Find where the given text appears and provide that cell's center as [x, y] coordinate. 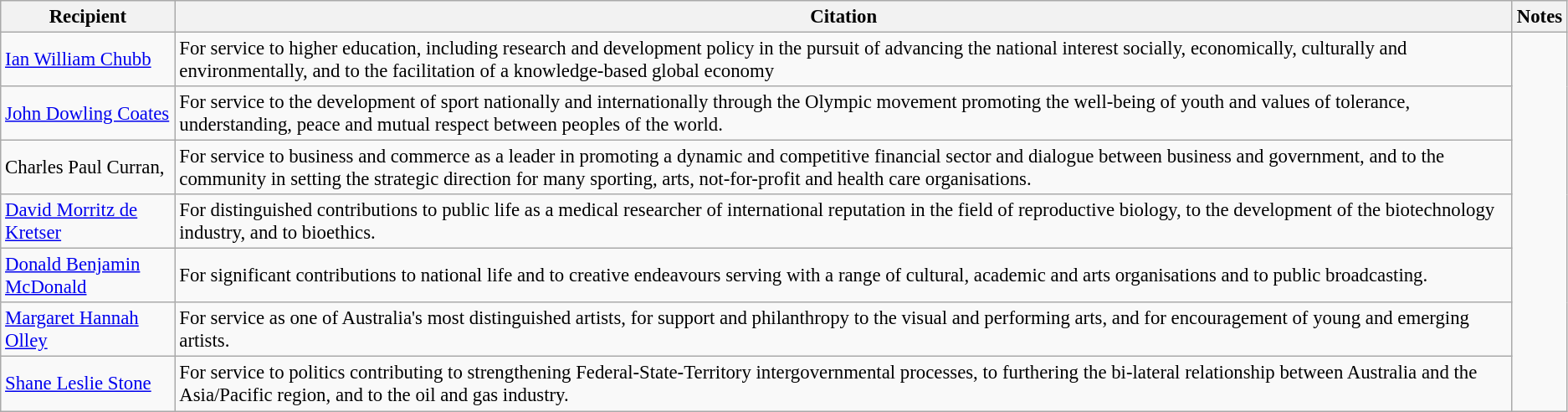
Recipient [88, 17]
Donald Benjamin McDonald [88, 276]
Citation [843, 17]
Margaret Hannah Olley [88, 330]
John Dowling Coates [88, 114]
Charles Paul Curran, [88, 167]
David Morritz de Kretser [88, 221]
Shane Leslie Stone [88, 384]
Notes [1540, 17]
Ian William Chubb [88, 60]
